Find where the given text appears and provide that cell's center as (X, Y) coordinate. 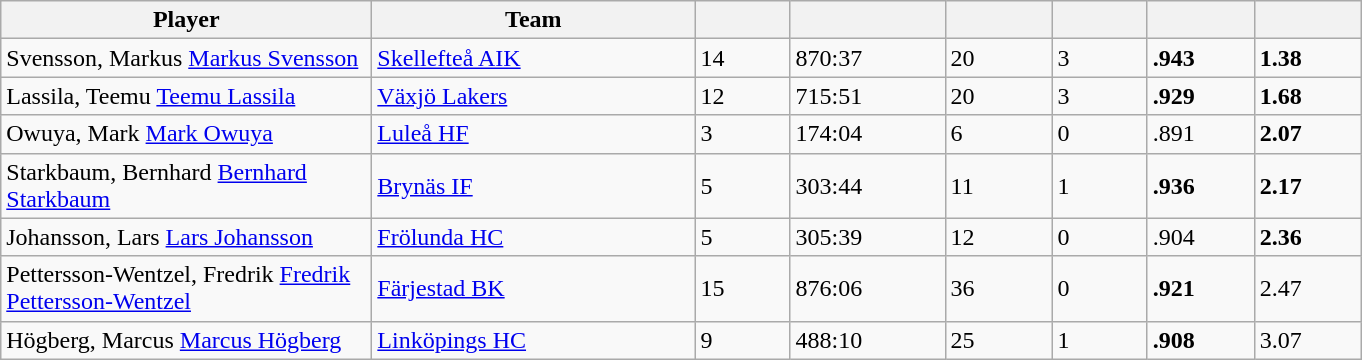
Player (186, 20)
.908 (1200, 340)
Johansson, Lars Lars Johansson (186, 237)
25 (998, 340)
.891 (1200, 134)
Starkbaum, Bernhard Bernhard Starkbaum (186, 186)
1.38 (1308, 58)
.904 (1200, 237)
303:44 (868, 186)
Frölunda HC (534, 237)
Luleå HF (534, 134)
.929 (1200, 96)
2.47 (1308, 288)
715:51 (868, 96)
6 (998, 134)
Växjö Lakers (534, 96)
Lassila, Teemu Teemu Lassila (186, 96)
305:39 (868, 237)
Färjestad BK (534, 288)
2.17 (1308, 186)
488:10 (868, 340)
Högberg, Marcus Marcus Högberg (186, 340)
Skellefteå AIK (534, 58)
9 (742, 340)
Owuya, Mark Mark Owuya (186, 134)
2.36 (1308, 237)
.921 (1200, 288)
Pettersson-Wentzel, Fredrik Fredrik Pettersson-Wentzel (186, 288)
.943 (1200, 58)
174:04 (868, 134)
870:37 (868, 58)
15 (742, 288)
Brynäs IF (534, 186)
3.07 (1308, 340)
876:06 (868, 288)
Linköpings HC (534, 340)
Team (534, 20)
1.68 (1308, 96)
14 (742, 58)
Svensson, Markus Markus Svensson (186, 58)
36 (998, 288)
2.07 (1308, 134)
.936 (1200, 186)
11 (998, 186)
